Return (X, Y) of the center of cell containing provided text 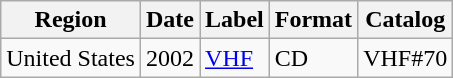
VHF#70 (406, 58)
Region (71, 20)
VHF (235, 58)
Date (170, 20)
2002 (170, 58)
CD (313, 58)
Label (235, 20)
United States (71, 58)
Catalog (406, 20)
Format (313, 20)
